Locate the cell with the specified text and output its (X, Y) center coordinate. 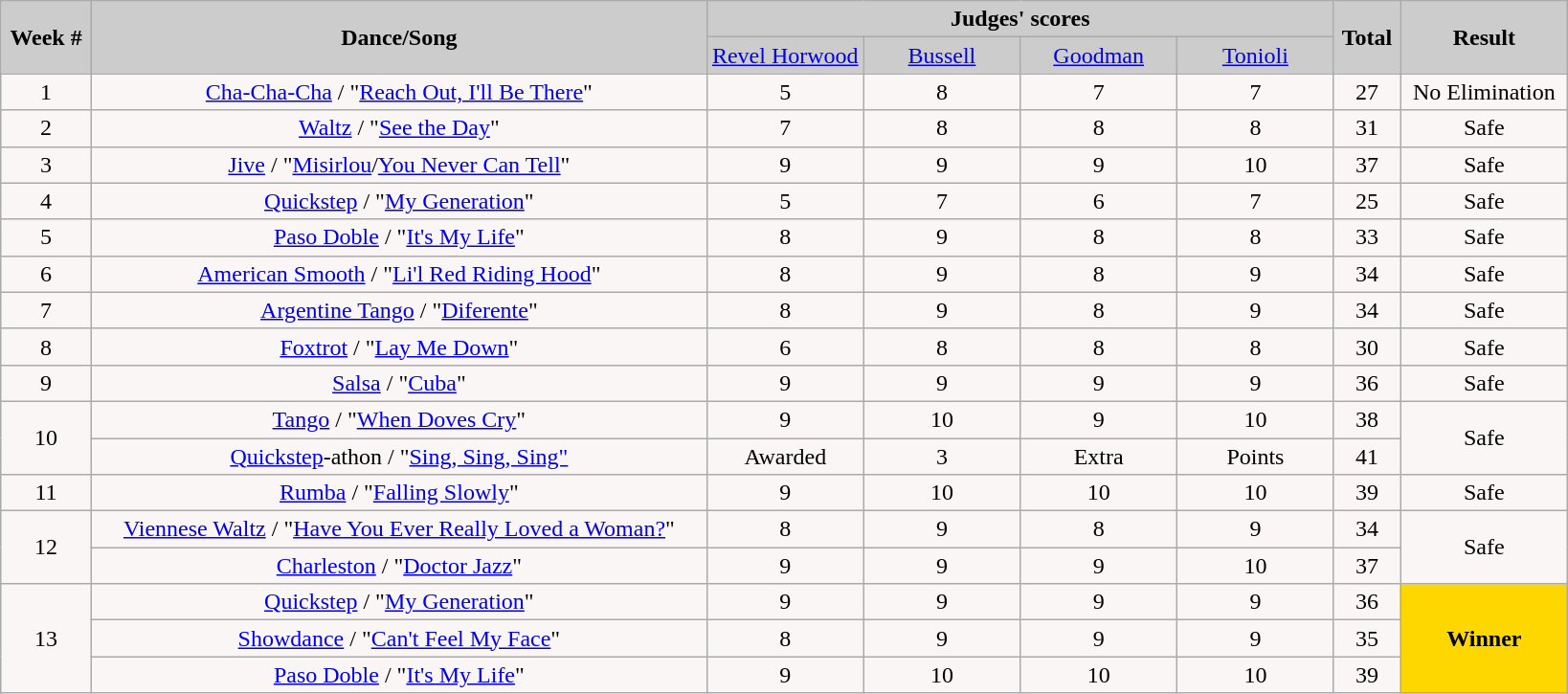
Result (1484, 37)
35 (1367, 638)
Revel Horwood (785, 56)
31 (1367, 128)
11 (46, 493)
Salsa / "Cuba" (398, 383)
2 (46, 128)
Tonioli (1256, 56)
Argentine Tango / "Diferente" (398, 310)
Week # (46, 37)
Bussell (942, 56)
Awarded (785, 457)
Cha-Cha-Cha / "Reach Out, I'll Be There" (398, 92)
4 (46, 201)
American Smooth / "Li'l Red Riding Hood" (398, 274)
Viennese Waltz / "Have You Ever Really Loved a Woman?" (398, 529)
12 (46, 548)
Charleston / "Doctor Jazz" (398, 566)
No Elimination (1484, 92)
Quickstep-athon / "Sing, Sing, Sing" (398, 457)
Tango / "When Doves Cry" (398, 419)
Dance/Song (398, 37)
25 (1367, 201)
27 (1367, 92)
Waltz / "See the Day" (398, 128)
Foxtrot / "Lay Me Down" (398, 347)
38 (1367, 419)
33 (1367, 237)
13 (46, 638)
Extra (1099, 457)
Jive / "Misirlou/You Never Can Tell" (398, 165)
Goodman (1099, 56)
41 (1367, 457)
Total (1367, 37)
1 (46, 92)
30 (1367, 347)
Winner (1484, 638)
Points (1256, 457)
Judges' scores (1020, 19)
Rumba / "Falling Slowly" (398, 493)
Showdance / "Can't Feel My Face" (398, 638)
